Capture the cell that displays the provided text and extract its [X, Y] central coordinate. 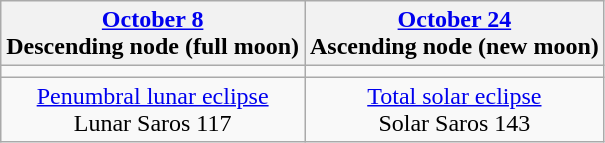
Penumbral lunar eclipseLunar Saros 117 [153, 110]
October 8Descending node (full moon) [153, 34]
Total solar eclipseSolar Saros 143 [454, 110]
October 24Ascending node (new moon) [454, 34]
